Provide the [X, Y] coordinate of the cell's center where the given text is located.  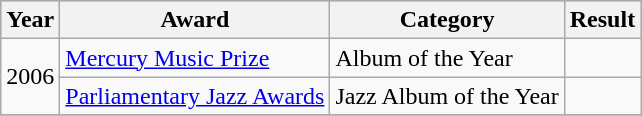
Award [195, 20]
2006 [30, 77]
Mercury Music Prize [195, 58]
Result [602, 20]
Album of the Year [447, 58]
Jazz Album of the Year [447, 96]
Category [447, 20]
Parliamentary Jazz Awards [195, 96]
Year [30, 20]
